Locate the cell with the specified text and output its (x, y) center coordinate. 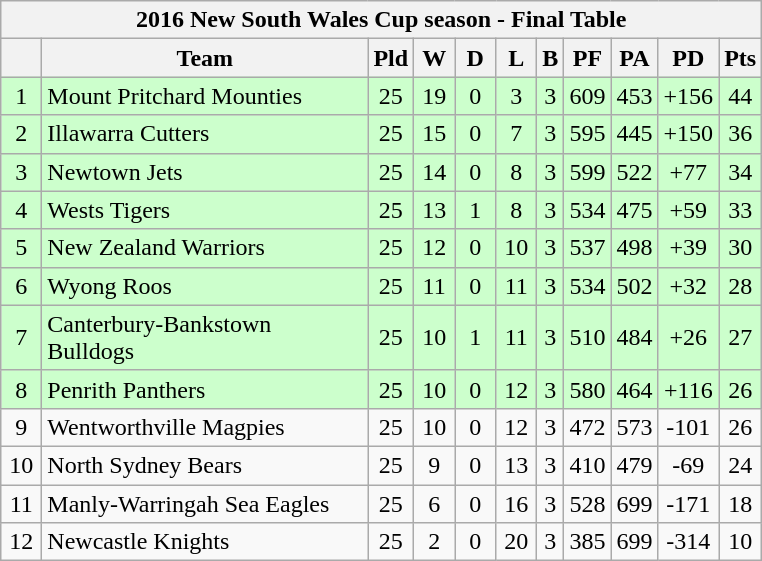
Wests Tigers (205, 210)
Team (205, 58)
New Zealand Warriors (205, 248)
609 (588, 96)
+116 (688, 389)
-171 (688, 503)
4 (22, 210)
479 (634, 465)
2016 New South Wales Cup season - Final Table (382, 20)
+39 (688, 248)
24 (740, 465)
595 (588, 134)
19 (434, 96)
PA (634, 58)
PD (688, 58)
510 (588, 338)
+77 (688, 172)
484 (634, 338)
+150 (688, 134)
5 (22, 248)
385 (588, 542)
Canterbury-Bankstown Bulldogs (205, 338)
580 (588, 389)
16 (516, 503)
Wentworthville Magpies (205, 427)
Pld (391, 58)
Newtown Jets (205, 172)
498 (634, 248)
15 (434, 134)
410 (588, 465)
44 (740, 96)
North Sydney Bears (205, 465)
+156 (688, 96)
27 (740, 338)
+32 (688, 286)
Mount Pritchard Mounties (205, 96)
-314 (688, 542)
30 (740, 248)
18 (740, 503)
573 (634, 427)
Pts (740, 58)
-101 (688, 427)
472 (588, 427)
Manly-Warringah Sea Eagles (205, 503)
20 (516, 542)
599 (588, 172)
445 (634, 134)
-69 (688, 465)
33 (740, 210)
28 (740, 286)
+59 (688, 210)
Newcastle Knights (205, 542)
B (550, 58)
Wyong Roos (205, 286)
453 (634, 96)
34 (740, 172)
36 (740, 134)
D (476, 58)
537 (588, 248)
528 (588, 503)
+26 (688, 338)
Illawarra Cutters (205, 134)
464 (634, 389)
PF (588, 58)
502 (634, 286)
475 (634, 210)
522 (634, 172)
14 (434, 172)
Penrith Panthers (205, 389)
L (516, 58)
W (434, 58)
